Pinpoint the cell where the given text exists, returning its (X, Y) midpoint coordinate. 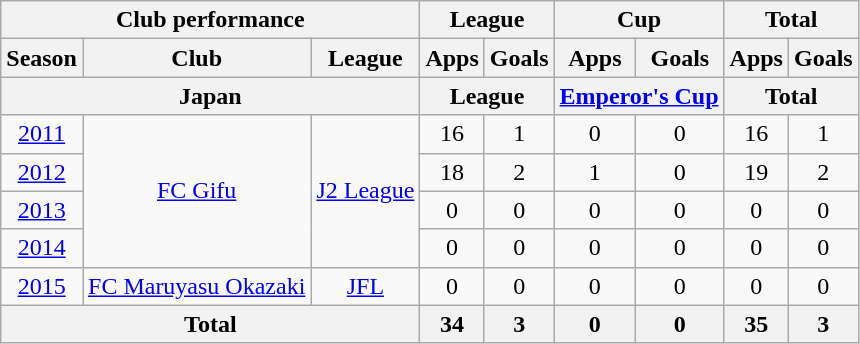
FC Maruyasu Okazaki (196, 286)
18 (452, 172)
2014 (42, 248)
Cup (639, 20)
2012 (42, 172)
34 (452, 324)
Emperor's Cup (639, 96)
JFL (366, 286)
Season (42, 58)
J2 League (366, 191)
2015 (42, 286)
2013 (42, 210)
Club performance (210, 20)
35 (756, 324)
19 (756, 172)
2011 (42, 134)
Club (196, 58)
FC Gifu (196, 191)
Japan (210, 96)
